Detect which cell encompasses the target text, then output its (x, y) center coordinate. 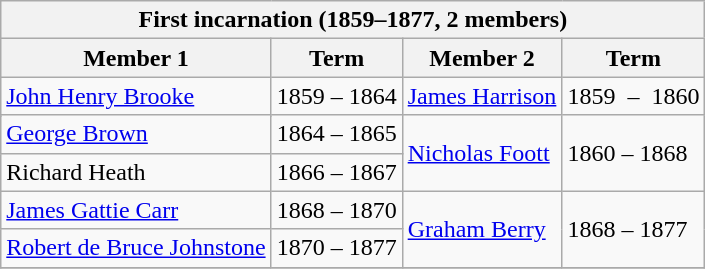
1868 – 1870 (336, 210)
1870 – 1877 (336, 248)
1866 – 1867 (336, 172)
1864 – 1865 (336, 134)
Nicholas Foott (482, 153)
1859 – 1860 (634, 96)
James Gattie Carr (136, 210)
George Brown (136, 134)
1860 – 1868 (634, 153)
1868 – 1877 (634, 229)
1859 – 1864 (336, 96)
Member 2 (482, 58)
Robert de Bruce Johnstone (136, 248)
First incarnation (1859–1877, 2 members) (353, 20)
Richard Heath (136, 172)
Member 1 (136, 58)
John Henry Brooke (136, 96)
Graham Berry (482, 229)
James Harrison (482, 96)
